Detect which cell encompasses the target text, then output its (X, Y) center coordinate. 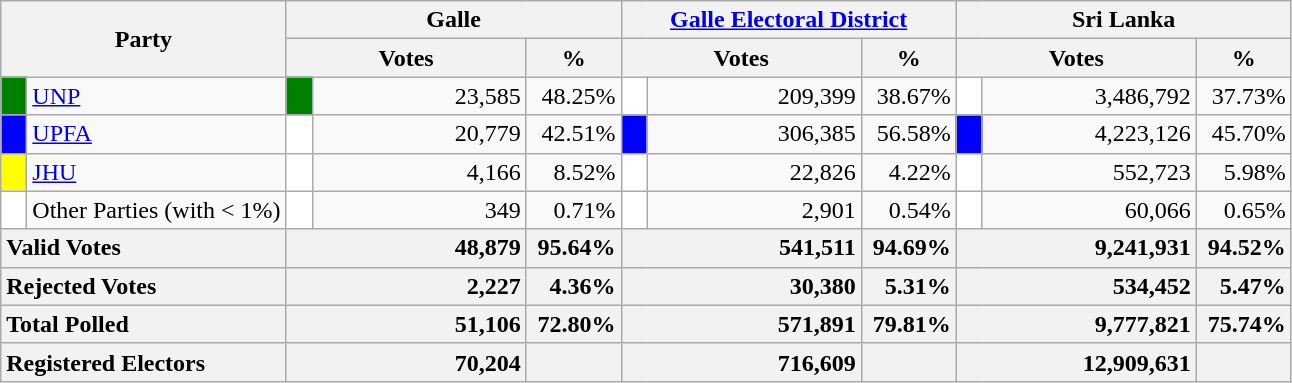
45.70% (1244, 134)
Galle (454, 20)
4.36% (574, 286)
3,486,792 (1089, 96)
75.74% (1244, 324)
94.69% (908, 248)
22,826 (754, 172)
72.80% (574, 324)
79.81% (908, 324)
9,241,931 (1076, 248)
4,166 (419, 172)
30,380 (741, 286)
5.98% (1244, 172)
534,452 (1076, 286)
2,227 (406, 286)
8.52% (574, 172)
56.58% (908, 134)
349 (419, 210)
38.67% (908, 96)
716,609 (741, 362)
23,585 (419, 96)
Sri Lanka (1124, 20)
5.31% (908, 286)
541,511 (741, 248)
4.22% (908, 172)
42.51% (574, 134)
Total Polled (144, 324)
Registered Electors (144, 362)
JHU (156, 172)
UNP (156, 96)
48.25% (574, 96)
Rejected Votes (144, 286)
9,777,821 (1076, 324)
48,879 (406, 248)
Valid Votes (144, 248)
571,891 (741, 324)
209,399 (754, 96)
95.64% (574, 248)
20,779 (419, 134)
2,901 (754, 210)
552,723 (1089, 172)
60,066 (1089, 210)
Galle Electoral District (788, 20)
94.52% (1244, 248)
Other Parties (with < 1%) (156, 210)
70,204 (406, 362)
51,106 (406, 324)
UPFA (156, 134)
5.47% (1244, 286)
4,223,126 (1089, 134)
37.73% (1244, 96)
0.54% (908, 210)
0.71% (574, 210)
306,385 (754, 134)
12,909,631 (1076, 362)
0.65% (1244, 210)
Party (144, 39)
